From the cell containing the given text, extract its center point as (X, Y) coordinate. 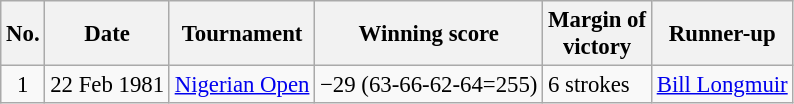
−29 (63-66-62-64=255) (429, 85)
Margin ofvictory (598, 34)
Bill Longmuir (722, 85)
Tournament (242, 34)
22 Feb 1981 (107, 85)
6 strokes (598, 85)
Date (107, 34)
Winning score (429, 34)
1 (23, 85)
No. (23, 34)
Nigerian Open (242, 85)
Runner-up (722, 34)
